Return (X, Y) of the center of cell containing provided text 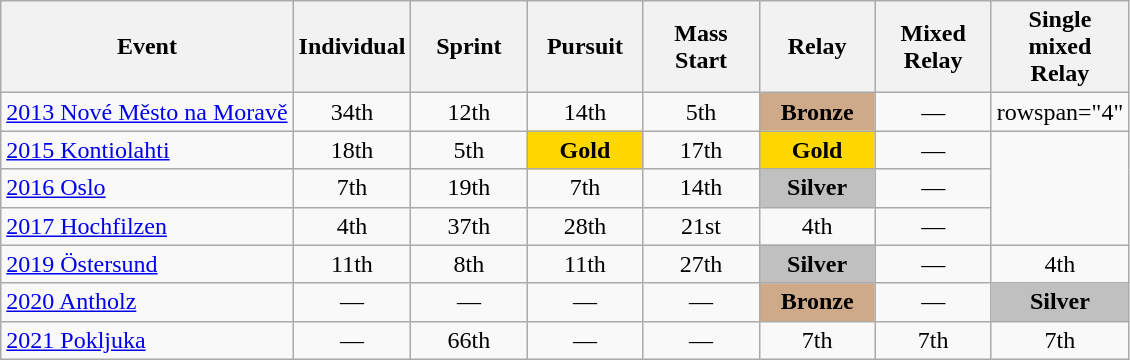
Mass Start (701, 47)
2015 Kontiolahti (147, 150)
12th (469, 112)
Sprint (469, 47)
66th (469, 340)
19th (469, 188)
Mixed Relay (933, 47)
37th (469, 226)
34th (352, 112)
17th (701, 150)
Individual (352, 47)
18th (352, 150)
28th (585, 226)
Event (147, 47)
27th (701, 264)
Relay (817, 47)
2019 Östersund (147, 264)
2020 Antholz (147, 302)
Single mixed Relay (1060, 47)
2013 Nové Město na Moravě (147, 112)
rowspan="4" (1060, 112)
2021 Pokljuka (147, 340)
2017 Hochfilzen (147, 226)
Pursuit (585, 47)
2016 Oslo (147, 188)
21st (701, 226)
8th (469, 264)
